Detect which cell encompasses the target text, then output its (x, y) center coordinate. 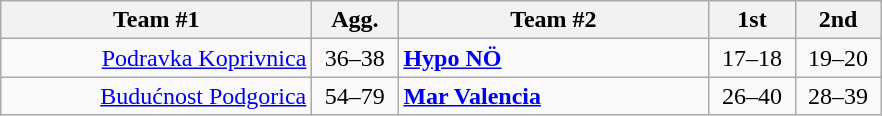
Team #1 (156, 20)
1st (752, 20)
Podravka Koprivnica (156, 58)
17–18 (752, 58)
19–20 (838, 58)
Agg. (355, 20)
Budućnost Podgorica (156, 96)
26–40 (752, 96)
28–39 (838, 96)
Mar Valencia (554, 96)
36–38 (355, 58)
Hypo NÖ (554, 58)
Team #2 (554, 20)
54–79 (355, 96)
2nd (838, 20)
